Return [X, Y] of the center of cell containing provided text 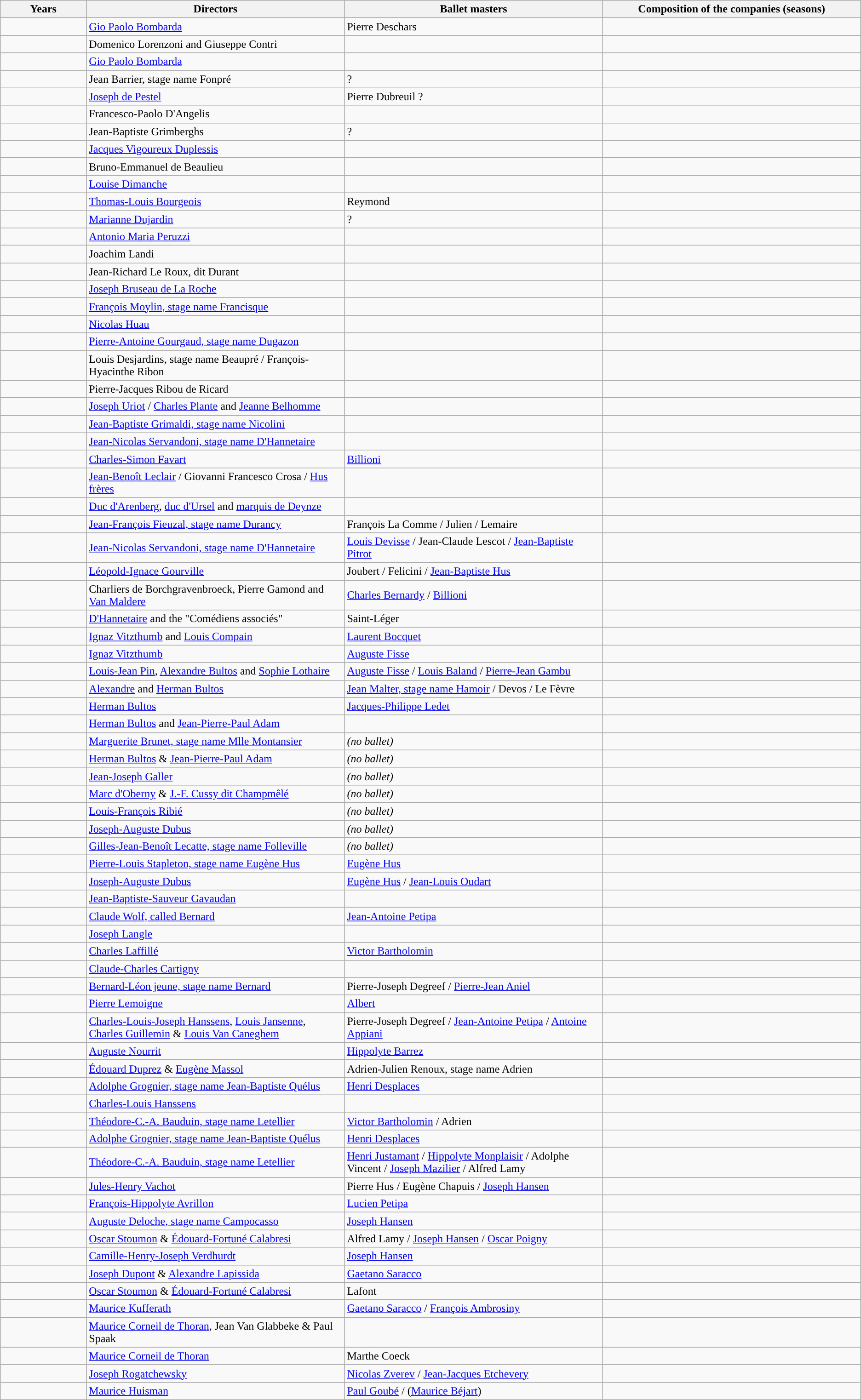
Louis-Jean Pin, Alexandre Bultos and Sophie Lothaire [215, 671]
Nicolas Zverev / Jean-Jacques Etchevery [474, 1373]
Jean-François Fieuzal, stage name Durancy [215, 524]
Jacques Vigoureux Duplessis [215, 149]
Auguste Nourrit [215, 1051]
Gaetano Saracco / François Ambrosiny [474, 1309]
Nicolas Huau [215, 324]
Bruno-Emmanuel de Beaulieu [215, 166]
Antonio Maria Peruzzi [215, 237]
Gilles-Jean-Benoît Lecatte, stage name Folleville [215, 846]
Ignaz Vitzthumb [215, 654]
Louis-François Ribié [215, 811]
Directors [215, 9]
Joseph Rogatchewsky [215, 1373]
Jean-Antoine Petipa [474, 916]
Eugène Hus / Jean-Louis Oudart [474, 881]
Domenico Lorenzoni and Giuseppe Contri [215, 44]
Pierre-Jacques Ribou de Ricard [215, 389]
Marguerite Brunet, stage name Mlle Montansier [215, 741]
Joachim Landi [215, 254]
Auguste Fisse [474, 654]
Herman Bultos & Jean-Pierre-Paul Adam [215, 759]
Claude Wolf, called Bernard [215, 916]
Gaetano Saracco [474, 1274]
Pierre Dubreuil ? [474, 97]
Auguste Deloche, stage name Campocasso [215, 1221]
Claude-Charles Cartigny [215, 969]
Charliers de Borchgravenbroeck, Pierre Gamond and Van Maldere [215, 595]
Marc d'Oberny & J.-F. Cussy dit Champmêlé [215, 794]
D'Hannetaire and the "Comédiens associés" [215, 619]
Duc d'Arenberg, duc d'Ursel and marquis de Deynze [215, 506]
Charles-Louis-Joseph Hanssens, Louis Jansenne, Charles Guillemin & Louis Van Caneghem [215, 1027]
Jean-Joseph Galler [215, 776]
François-Hippolyte Avrillon [215, 1204]
Pierre-Louis Stapleton, stage name Eugène Hus [215, 864]
Maurice Kufferath [215, 1309]
Maurice Corneil de Thoran [215, 1356]
Ignaz Vitzthumb and Louis Compain [215, 636]
Marianne Dujardin [215, 219]
Joubert / Felicini / Jean-Baptiste Hus [474, 571]
Louise Dimanche [215, 184]
Jules-Henry Vachot [215, 1186]
Bernard-Léon jeune, stage name Bernard [215, 986]
Pierre-Antoine Gourgaud, stage name Dugazon [215, 342]
Jean Barrier, stage name Fonpré [215, 79]
Composition of the companies (seasons) [731, 9]
Marthe Coeck [474, 1356]
Louis Desjardins, stage name Beaupré / François-Hyacinthe Ribon [215, 365]
Francesco-Paolo D'Angelis [215, 114]
Jean-Baptiste Grimaldi, stage name Nicolini [215, 424]
François La Comme / Julien / Lemaire [474, 524]
Hippolyte Barrez [474, 1051]
Léopold-Ignace Gourville [215, 571]
Charles-Louis Hanssens [215, 1103]
Albert [474, 1004]
Jean-Benoît Leclair / Giovanni Francesco Crosa / Hus frères [215, 483]
Jacques-Philippe Ledet [474, 706]
Paul Goubé / (Maurice Béjart) [474, 1391]
Pierre Deschars [474, 27]
Charles Bernardy / Billioni [474, 595]
Charles-Simon Favart [215, 459]
Louis Devisse / Jean-Claude Lescot / Jean-Baptiste Pitrot [474, 548]
Maurice Corneil de Thoran, Jean Van Glabbeke & Paul Spaak [215, 1332]
Jean-Richard Le Roux, dit Durant [215, 272]
Joseph de Pestel [215, 97]
Auguste Fisse / Louis Baland / Pierre-Jean Gambu [474, 671]
Joseph Langle [215, 934]
Édouard Duprez & Eugène Massol [215, 1069]
Reymond [474, 201]
Joseph Bruseau de La Roche [215, 289]
Pierre Hus / Eugène Chapuis / Joseph Hansen [474, 1186]
Jean-Baptiste-Sauveur Gavaudan [215, 899]
Maurice Huisman [215, 1391]
Eugène Hus [474, 864]
Jean-Baptiste Grimberghs [215, 131]
Herman Bultos and Jean-Pierre-Paul Adam [215, 724]
Alexandre and Herman Bultos [215, 689]
Herman Bultos [215, 706]
François Moylin, stage name Francisque [215, 307]
Thomas-Louis Bourgeois [215, 201]
Joseph Uriot / Charles Plante and Jeanne Belhomme [215, 406]
Henri Justamant / Hippolyte Monplaisir / Adolphe Vincent / Joseph Mazilier / Alfred Lamy [474, 1162]
Years [43, 9]
Lafont [474, 1291]
Ballet masters [474, 9]
Camille-Henry-Joseph Verdhurdt [215, 1256]
Jean Malter, stage name Hamoir / Devos / Le Fèvre [474, 689]
Joseph Dupont & Alexandre Lapissida [215, 1274]
Alfred Lamy / Joseph Hansen / Oscar Poigny [474, 1239]
Lucien Petipa [474, 1204]
Billioni [474, 459]
Victor Bartholomin / Adrien [474, 1121]
Victor Bartholomin [474, 951]
Pierre-Joseph Degreef / Jean-Antoine Petipa / Antoine Appiani [474, 1027]
Pierre Lemoigne [215, 1004]
Saint-Léger [474, 619]
Pierre-Joseph Degreef / Pierre-Jean Aniel [474, 986]
Adrien-Julien Renoux, stage name Adrien [474, 1069]
Charles Laffillé [215, 951]
Laurent Bocquet [474, 636]
